Identify which cell holds the provided text, then report its [x, y] central coordinate. 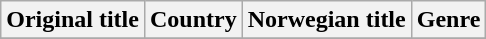
Norwegian title [326, 20]
Original title [73, 20]
Genre [448, 20]
Country [193, 20]
